Identify which cell holds the provided text, then report its (X, Y) central coordinate. 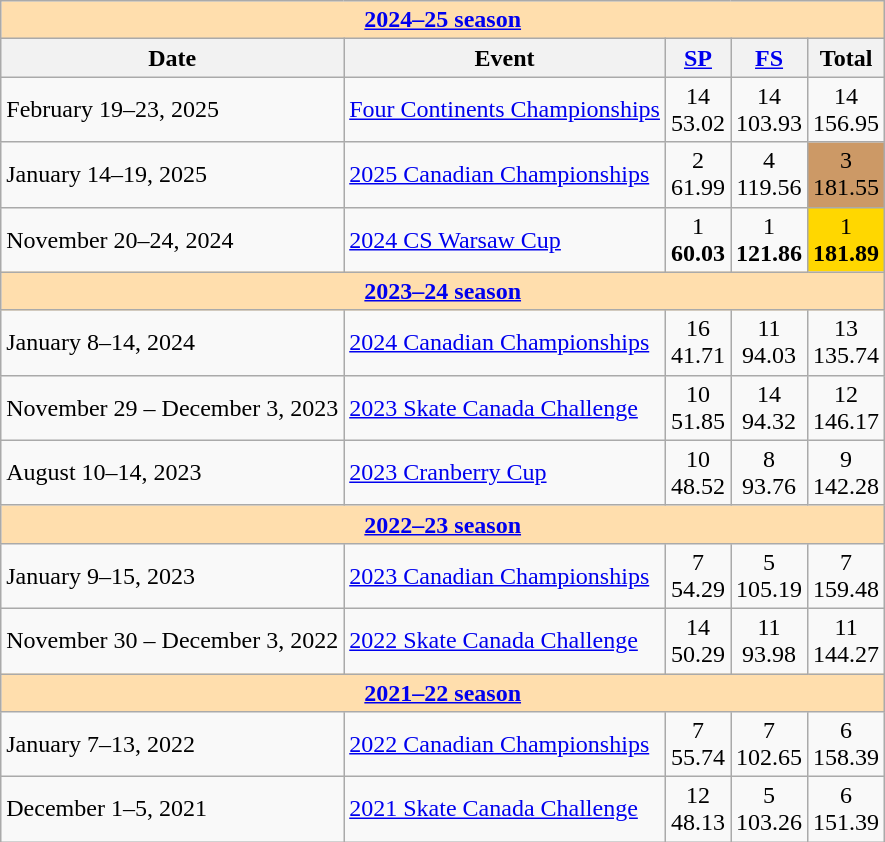
7 55.74 (698, 744)
5 103.26 (770, 810)
2023 Cranberry Cup (505, 472)
Date (172, 58)
2024 Canadian Championships (505, 342)
7 159.48 (846, 576)
5 105.19 (770, 576)
February 19–23, 2025 (172, 110)
SP (698, 58)
6 151.39 (846, 810)
2021 Skate Canada Challenge (505, 810)
10 48.52 (698, 472)
12 146.17 (846, 408)
11 93.98 (770, 640)
12 48.13 (698, 810)
3 181.55 (846, 174)
2024 CS Warsaw Cup (505, 240)
2023 Canadian Championships (505, 576)
8 93.76 (770, 472)
14 94.32 (770, 408)
6 158.39 (846, 744)
1 60.03 (698, 240)
7 102.65 (770, 744)
7 54.29 (698, 576)
2021–22 season (443, 693)
2025 Canadian Championships (505, 174)
4 119.56 (770, 174)
2022 Canadian Championships (505, 744)
January 14–19, 2025 (172, 174)
11 94.03 (770, 342)
2022 Skate Canada Challenge (505, 640)
2024–25 season (443, 20)
14 156.95 (846, 110)
December 1–5, 2021 (172, 810)
2022–23 season (443, 524)
Event (505, 58)
13 135.74 (846, 342)
14 53.02 (698, 110)
16 41.71 (698, 342)
Total (846, 58)
January 7–13, 2022 (172, 744)
2023–24 season (443, 291)
14 50.29 (698, 640)
November 30 – December 3, 2022 (172, 640)
January 8–14, 2024 (172, 342)
FS (770, 58)
14 103.93 (770, 110)
Four Continents Championships (505, 110)
9 142.28 (846, 472)
November 20–24, 2024 (172, 240)
2 61.99 (698, 174)
January 9–15, 2023 (172, 576)
2023 Skate Canada Challenge (505, 408)
11 144.27 (846, 640)
August 10–14, 2023 (172, 472)
1 121.86 (770, 240)
10 51.85 (698, 408)
November 29 – December 3, 2023 (172, 408)
1 181.89 (846, 240)
